Provide the (x, y) coordinate of the cell's center where the given text is located.  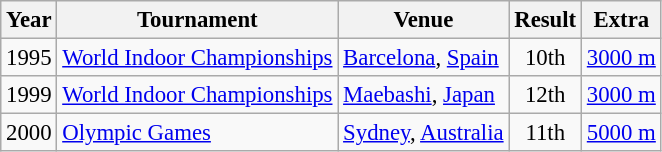
12th (546, 95)
Tournament (198, 20)
10th (546, 58)
Sydney, Australia (424, 133)
Maebashi, Japan (424, 95)
Olympic Games (198, 133)
1999 (29, 95)
Extra (622, 20)
Result (546, 20)
Venue (424, 20)
11th (546, 133)
Year (29, 20)
2000 (29, 133)
5000 m (622, 133)
1995 (29, 58)
Barcelona, Spain (424, 58)
